Scan for the cell matching the given text and deliver its [x, y] coordinate at center. 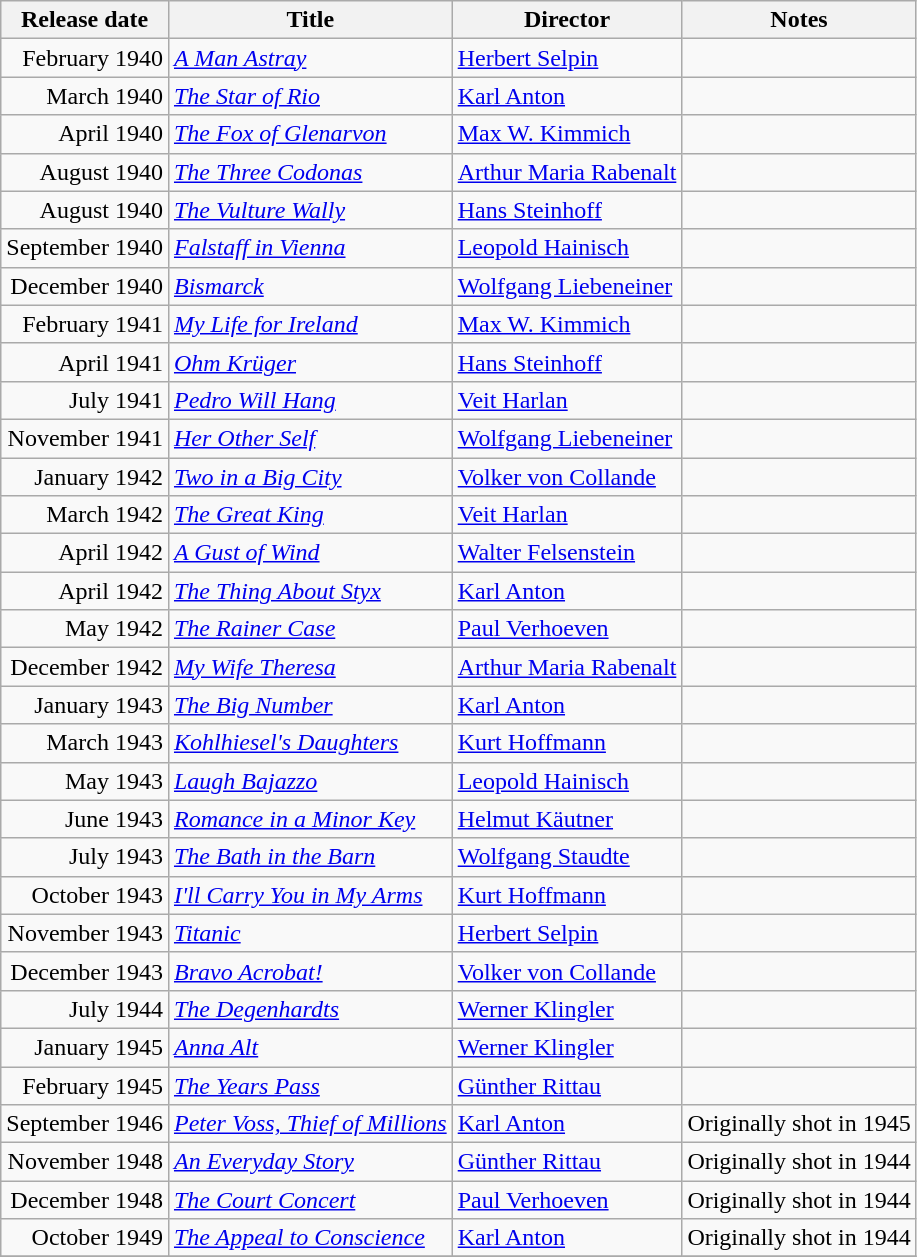
Falstaff in Vienna [310, 248]
Titanic [310, 933]
February 1945 [85, 1085]
Director [567, 20]
I'll Carry You in My Arms [310, 895]
Originally shot in 1945 [799, 1124]
The Three Codonas [310, 172]
My Life for Ireland [310, 324]
Release date [85, 20]
The Rainer Case [310, 629]
July 1944 [85, 1009]
March 1940 [85, 96]
Notes [799, 20]
September 1946 [85, 1124]
December 1948 [85, 1200]
January 1943 [85, 705]
Wolfgang Staudte [567, 857]
Pedro Will Hang [310, 400]
Romance in a Minor Key [310, 819]
November 1948 [85, 1162]
Anna Alt [310, 1047]
December 1942 [85, 667]
The Vulture Wally [310, 210]
The Court Concert [310, 1200]
The Thing About Styx [310, 591]
April 1941 [85, 362]
Two in a Big City [310, 477]
March 1943 [85, 743]
October 1943 [85, 895]
January 1945 [85, 1047]
Kohlhiesel's Daughters [310, 743]
Her Other Self [310, 438]
The Bath in the Barn [310, 857]
The Appeal to Conscience [310, 1238]
The Great King [310, 515]
November 1941 [85, 438]
December 1940 [85, 286]
Peter Voss, Thief of Millions [310, 1124]
June 1943 [85, 819]
January 1942 [85, 477]
March 1942 [85, 515]
Laugh Bajazzo [310, 781]
February 1941 [85, 324]
April 1940 [85, 134]
The Years Pass [310, 1085]
February 1940 [85, 58]
Bismarck [310, 286]
A Gust of Wind [310, 553]
The Big Number [310, 705]
Title [310, 20]
Ohm Krüger [310, 362]
July 1943 [85, 857]
Helmut Käutner [567, 819]
The Fox of Glenarvon [310, 134]
October 1949 [85, 1238]
July 1941 [85, 400]
Bravo Acrobat! [310, 971]
My Wife Theresa [310, 667]
An Everyday Story [310, 1162]
Walter Felsenstein [567, 553]
December 1943 [85, 971]
November 1943 [85, 933]
The Star of Rio [310, 96]
The Degenhardts [310, 1009]
May 1943 [85, 781]
A Man Astray [310, 58]
May 1942 [85, 629]
September 1940 [85, 248]
